Return the [X, Y] coordinate for the center point of the cell that contains the specified text.  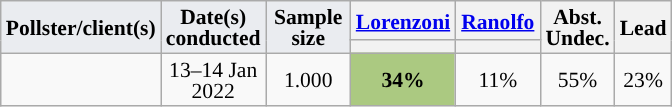
11% [498, 79]
34% [403, 79]
Sample size [308, 27]
Abst.Undec. [577, 27]
Lead [644, 27]
Ranolfo [498, 20]
55% [577, 79]
23% [644, 79]
Lorenzoni [403, 20]
Pollster/client(s) [81, 27]
13–14 Jan 2022 [214, 79]
Date(s)conducted [214, 27]
1.000 [308, 79]
